For the text-containing cell, return its midpoint in (x, y) coordinate format. 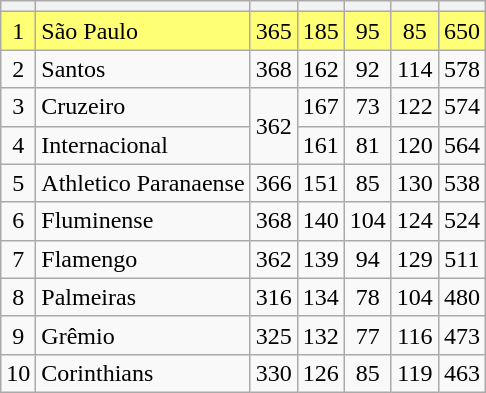
330 (274, 373)
574 (462, 107)
564 (462, 145)
524 (462, 221)
78 (368, 297)
Internacional (143, 145)
130 (414, 183)
129 (414, 259)
325 (274, 335)
463 (462, 373)
5 (18, 183)
1 (18, 31)
95 (368, 31)
73 (368, 107)
167 (320, 107)
92 (368, 69)
161 (320, 145)
126 (320, 373)
Corinthians (143, 373)
116 (414, 335)
4 (18, 145)
473 (462, 335)
81 (368, 145)
Grêmio (143, 335)
124 (414, 221)
9 (18, 335)
316 (274, 297)
Cruzeiro (143, 107)
578 (462, 69)
151 (320, 183)
132 (320, 335)
10 (18, 373)
480 (462, 297)
Santos (143, 69)
114 (414, 69)
Athletico Paranaense (143, 183)
3 (18, 107)
140 (320, 221)
Flamengo (143, 259)
365 (274, 31)
366 (274, 183)
134 (320, 297)
São Paulo (143, 31)
Fluminense (143, 221)
120 (414, 145)
162 (320, 69)
77 (368, 335)
6 (18, 221)
119 (414, 373)
139 (320, 259)
2 (18, 69)
Palmeiras (143, 297)
7 (18, 259)
511 (462, 259)
185 (320, 31)
122 (414, 107)
650 (462, 31)
8 (18, 297)
94 (368, 259)
538 (462, 183)
